Output the (x, y) coordinate of the center of the cell containing the given text.  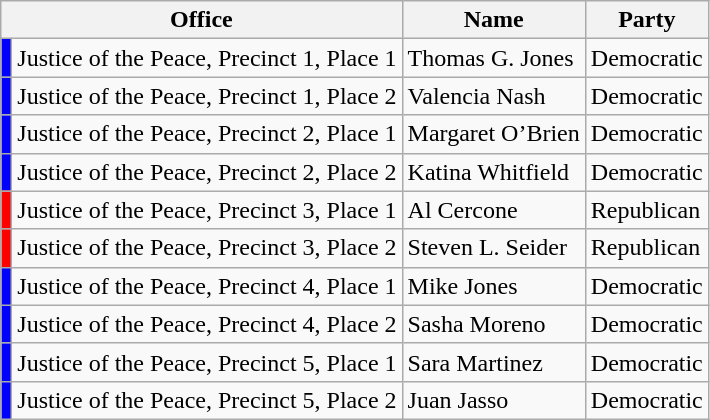
Office (202, 20)
Justice of the Peace, Precinct 2, Place 1 (207, 134)
Juan Jasso (494, 400)
Justice of the Peace, Precinct 5, Place 2 (207, 400)
Justice of the Peace, Precinct 3, Place 2 (207, 248)
Justice of the Peace, Precinct 4, Place 2 (207, 324)
Mike Jones (494, 286)
Thomas G. Jones (494, 58)
Sara Martinez (494, 362)
Justice of the Peace, Precinct 1, Place 1 (207, 58)
Party (646, 20)
Valencia Nash (494, 96)
Justice of the Peace, Precinct 2, Place 2 (207, 172)
Justice of the Peace, Precinct 1, Place 2 (207, 96)
Name (494, 20)
Justice of the Peace, Precinct 5, Place 1 (207, 362)
Justice of the Peace, Precinct 4, Place 1 (207, 286)
Margaret O’Brien (494, 134)
Sasha Moreno (494, 324)
Steven L. Seider (494, 248)
Al Cercone (494, 210)
Justice of the Peace, Precinct 3, Place 1 (207, 210)
Katina Whitfield (494, 172)
